From the cell containing the given text, extract its center point as (x, y) coordinate. 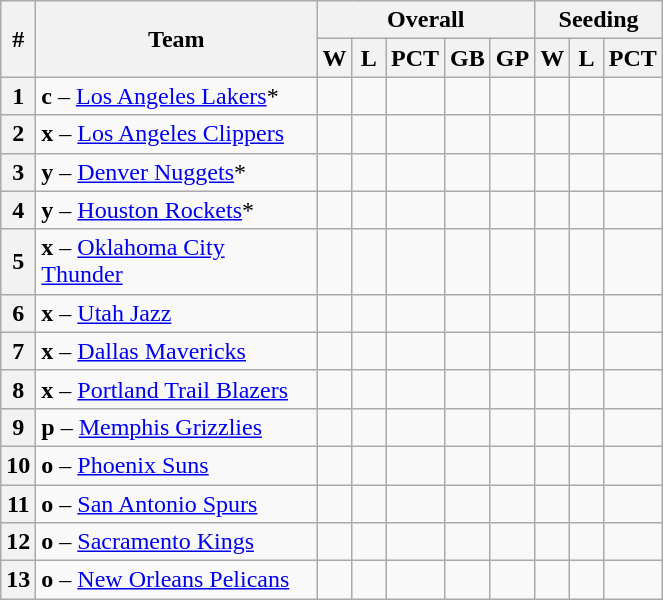
6 (18, 313)
GB (468, 58)
c – Los Angeles Lakers* (176, 96)
x – Utah Jazz (176, 313)
# (18, 39)
GP (512, 58)
x – Oklahoma City Thunder (176, 262)
1 (18, 96)
y – Houston Rockets* (176, 210)
Team (176, 39)
x – Portland Trail Blazers (176, 389)
x – Los Angeles Clippers (176, 134)
12 (18, 542)
y – Denver Nuggets* (176, 172)
3 (18, 172)
8 (18, 389)
4 (18, 210)
o – Phoenix Suns (176, 465)
7 (18, 351)
p – Memphis Grizzlies (176, 427)
2 (18, 134)
x – Dallas Mavericks (176, 351)
5 (18, 262)
10 (18, 465)
Seeding (599, 20)
11 (18, 503)
Overall (426, 20)
9 (18, 427)
o – Sacramento Kings (176, 542)
o – San Antonio Spurs (176, 503)
o – New Orleans Pelicans (176, 580)
13 (18, 580)
